From the cell containing the given text, extract its center point as [X, Y] coordinate. 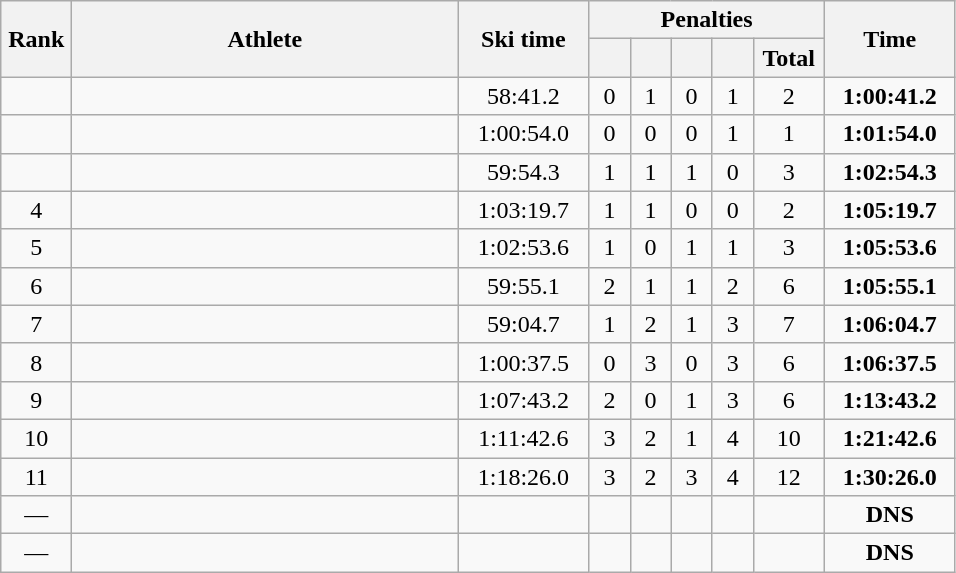
1:06:04.7 [890, 324]
1:30:26.0 [890, 477]
1:01:54.0 [890, 134]
1:05:19.7 [890, 210]
1:05:53.6 [890, 248]
59:04.7 [524, 324]
1:02:54.3 [890, 172]
Penalties [706, 20]
59:54.3 [524, 172]
1:11:42.6 [524, 438]
Athlete [265, 39]
Total [788, 58]
1:06:37.5 [890, 362]
1:21:42.6 [890, 438]
1:18:26.0 [524, 477]
12 [788, 477]
1:00:54.0 [524, 134]
1:02:53.6 [524, 248]
Time [890, 39]
1:13:43.2 [890, 400]
59:55.1 [524, 286]
1:05:55.1 [890, 286]
1:00:37.5 [524, 362]
Rank [36, 39]
1:07:43.2 [524, 400]
8 [36, 362]
Ski time [524, 39]
1:03:19.7 [524, 210]
5 [36, 248]
58:41.2 [524, 96]
9 [36, 400]
1:00:41.2 [890, 96]
11 [36, 477]
